From the cell containing the given text, extract its center point as [x, y] coordinate. 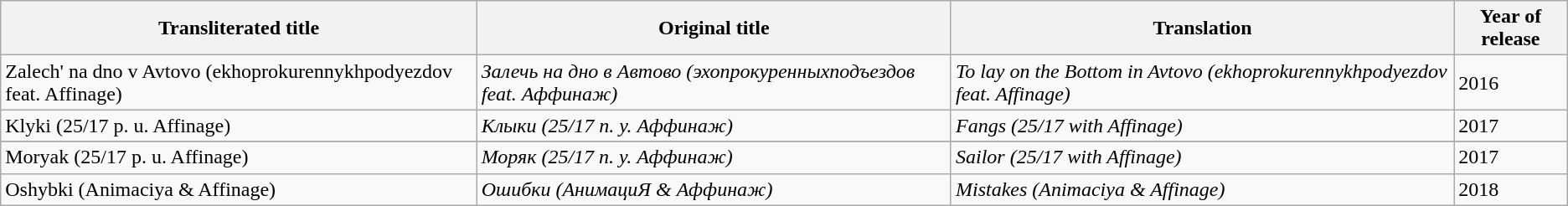
Klyki (25/17 p. u. Affinage) [239, 126]
Ошибки (АнимациЯ & Аффинаж) [714, 189]
Fangs (25/17 with Affinage) [1202, 126]
To lay on the Bottom in Avtovo (ekhoprokurennykhpodyezdov feat. Affinage) [1202, 82]
Year of release [1511, 28]
Transliterated title [239, 28]
Original title [714, 28]
Translation [1202, 28]
2016 [1511, 82]
Клыки (25/17 п. у. Аффинаж) [714, 126]
Oshybki (Animaciya & Affinage) [239, 189]
Sailor (25/17 with Affinage) [1202, 157]
Zalech' na dno v Avtovo (ekhoprokurennykhpodyezdov feat. Affinage) [239, 82]
2018 [1511, 189]
Mistakes (Animaciya & Affinage) [1202, 189]
Залечь на дно в Автово (эхопрокуренныхподъездов feat. Аффинаж) [714, 82]
Моряк (25/17 п. у. Аффинаж) [714, 157]
Moryak (25/17 p. u. Affinage) [239, 157]
